From the cell containing the given text, extract its center point as [X, Y] coordinate. 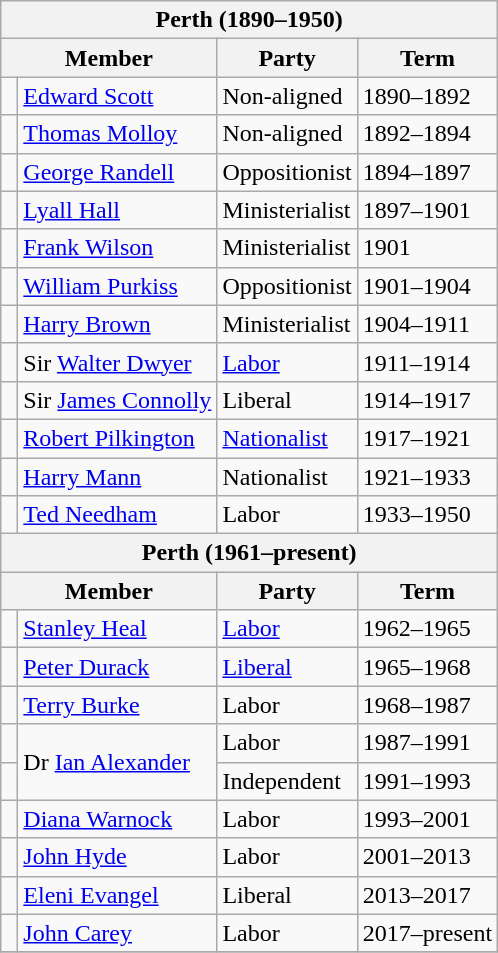
1901–1904 [427, 286]
1933–1950 [427, 515]
1904–1911 [427, 324]
1993–2001 [427, 819]
Independent [287, 781]
1897–1901 [427, 210]
1917–1921 [427, 438]
Ted Needham [118, 515]
Harry Mann [118, 477]
2017–present [427, 933]
1921–1933 [427, 477]
John Hyde [118, 857]
Edward Scott [118, 96]
Peter Durack [118, 667]
1892–1894 [427, 134]
2013–2017 [427, 895]
Eleni Evangel [118, 895]
1991–1993 [427, 781]
William Purkiss [118, 286]
Frank Wilson [118, 248]
1987–1991 [427, 743]
Sir Walter Dwyer [118, 362]
Thomas Molloy [118, 134]
1911–1914 [427, 362]
Dr Ian Alexander [118, 762]
1894–1897 [427, 172]
Harry Brown [118, 324]
2001–2013 [427, 857]
1890–1892 [427, 96]
1962–1965 [427, 629]
Lyall Hall [118, 210]
Robert Pilkington [118, 438]
1968–1987 [427, 705]
1965–1968 [427, 667]
Perth (1890–1950) [250, 20]
Diana Warnock [118, 819]
John Carey [118, 933]
Perth (1961–present) [250, 553]
1914–1917 [427, 400]
1901 [427, 248]
Sir James Connolly [118, 400]
Stanley Heal [118, 629]
George Randell [118, 172]
Terry Burke [118, 705]
